Find where the given text appears and provide that cell's center as (x, y) coordinate. 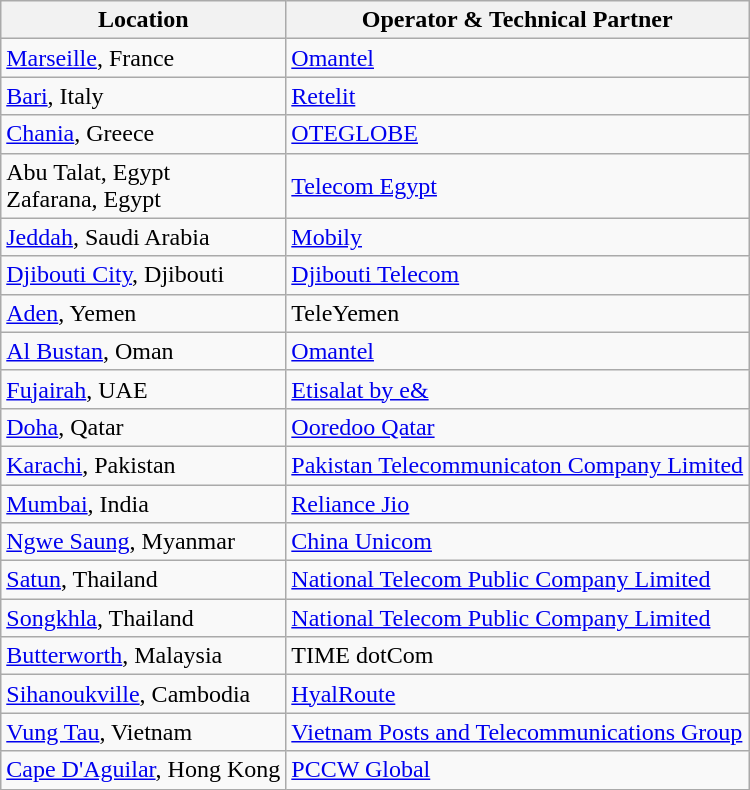
China Unicom (518, 542)
Location (144, 20)
HyalRoute (518, 694)
Mobily (518, 237)
Djibouti City, Djibouti (144, 275)
TIME dotCom (518, 656)
Satun, Thailand (144, 580)
Fujairah, UAE (144, 389)
Songkhla, Thailand (144, 618)
Chania, Greece (144, 134)
Vietnam Posts and Telecommunications Group (518, 732)
Cape D'Aguilar, Hong Kong (144, 770)
Sihanoukville, Cambodia (144, 694)
TeleYemen (518, 313)
Jeddah, Saudi Arabia (144, 237)
Bari, Italy (144, 96)
Al Bustan, Oman (144, 351)
Aden, Yemen (144, 313)
Butterworth, Malaysia (144, 656)
Marseille, France (144, 58)
Ooredoo Qatar (518, 427)
PCCW Global (518, 770)
Mumbai, India (144, 503)
Pakistan Telecommunicaton Company Limited (518, 465)
Abu Talat, EgyptZafarana, Egypt (144, 186)
OTEGLOBE (518, 134)
Etisalat by e& (518, 389)
Ngwe Saung, Myanmar (144, 542)
Operator & Technical Partner (518, 20)
Retelit (518, 96)
Doha, Qatar (144, 427)
Karachi, Pakistan (144, 465)
Telecom Egypt (518, 186)
Vung Tau, Vietnam (144, 732)
Reliance Jio (518, 503)
Djibouti Telecom (518, 275)
